Search for the cell housing the specified text and yield its [x, y] center coordinate. 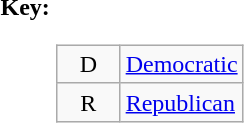
D [89, 64]
R [89, 102]
Democratic [182, 64]
Republican [182, 102]
